Return the [x, y] coordinate for the center point of the cell that contains the specified text.  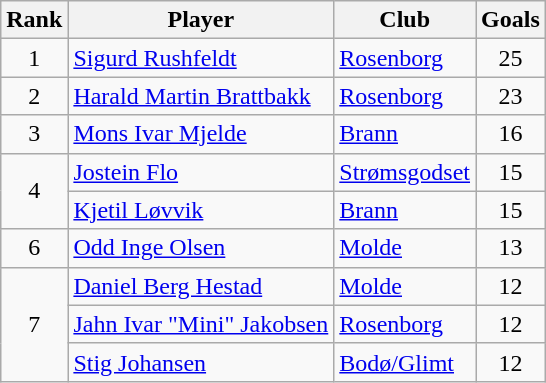
3 [34, 134]
7 [34, 324]
Bodø/Glimt [405, 362]
16 [511, 134]
Kjetil Løvvik [201, 210]
Jahn Ivar "Mini" Jakobsen [201, 324]
Daniel Berg Hestad [201, 286]
6 [34, 248]
2 [34, 96]
Club [405, 20]
Rank [34, 20]
Odd Inge Olsen [201, 248]
13 [511, 248]
1 [34, 58]
Stig Johansen [201, 362]
Jostein Flo [201, 172]
Goals [511, 20]
25 [511, 58]
Mons Ivar Mjelde [201, 134]
Sigurd Rushfeldt [201, 58]
Strømsgodset [405, 172]
Harald Martin Brattbakk [201, 96]
Player [201, 20]
23 [511, 96]
4 [34, 191]
